For the text-containing cell, return its midpoint in (X, Y) coordinate format. 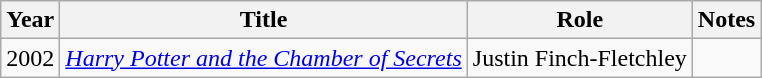
Justin Finch-Fletchley (580, 58)
Harry Potter and the Chamber of Secrets (264, 58)
2002 (30, 58)
Title (264, 20)
Year (30, 20)
Role (580, 20)
Notes (726, 20)
